Find where the given text appears and provide that cell's center as (x, y) coordinate. 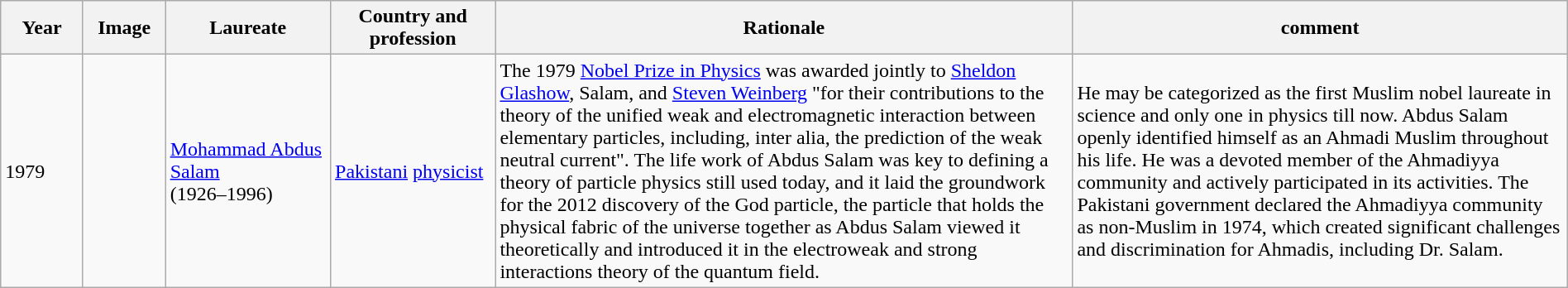
Laureate (248, 28)
Image (124, 28)
Year (42, 28)
Country and profession (414, 28)
Pakistani physicist (414, 170)
comment (1320, 28)
Rationale (784, 28)
Mohammad Abdus Salam(1926–1996) (248, 170)
1979 (42, 170)
